Capture the cell that displays the provided text and extract its (X, Y) central coordinate. 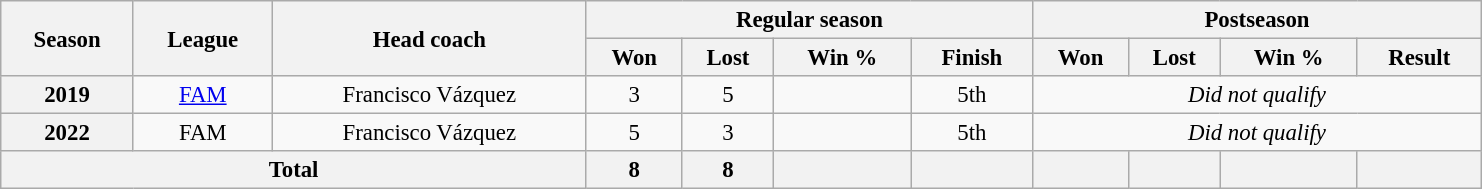
Total (294, 170)
Postseason (1258, 20)
Season (68, 38)
Head coach (429, 38)
Finish (972, 58)
League (202, 38)
2019 (68, 95)
Result (1419, 58)
Regular season (809, 20)
2022 (68, 133)
